Find where the given text appears and provide that cell's center as (X, Y) coordinate. 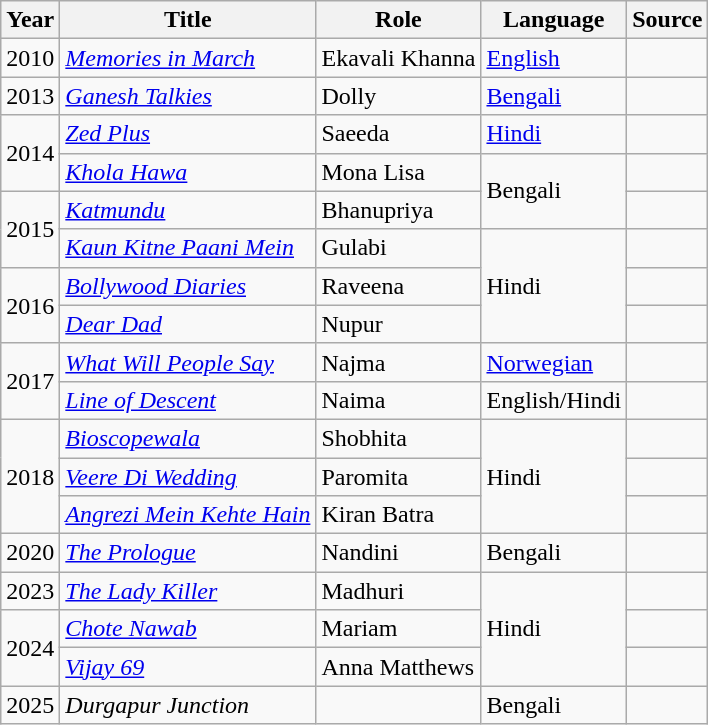
Madhuri (398, 591)
Bhanupriya (398, 210)
Paromita (398, 477)
Chote Nawab (188, 629)
Kaun Kitne Paani Mein (188, 248)
Bioscopewala (188, 438)
Role (398, 20)
Ekavali Khanna (398, 58)
Mariam (398, 629)
2014 (30, 153)
Dear Dad (188, 324)
The Lady Killer (188, 591)
2015 (30, 229)
Saeeda (398, 134)
The Prologue (188, 553)
Norwegian (554, 362)
Durgapur Junction (188, 705)
Anna Matthews (398, 667)
Bollywood Diaries (188, 286)
Veere Di Wedding (188, 477)
What Will People Say (188, 362)
2020 (30, 553)
Raveena (398, 286)
2025 (30, 705)
Language (554, 20)
Source (668, 20)
English/Hindi (554, 400)
Najma (398, 362)
Shobhita (398, 438)
Khola Hawa (188, 172)
Dolly (398, 96)
Memories in March (188, 58)
Vijay 69 (188, 667)
Angrezi Mein Kehte Hain (188, 515)
2018 (30, 476)
English (554, 58)
Gulabi (398, 248)
2016 (30, 305)
Zed Plus (188, 134)
2013 (30, 96)
Naima (398, 400)
Kiran Batra (398, 515)
Year (30, 20)
Nandini (398, 553)
Katmundu (188, 210)
Line of Descent (188, 400)
Nupur (398, 324)
Title (188, 20)
Mona Lisa (398, 172)
2017 (30, 381)
Ganesh Talkies (188, 96)
2024 (30, 648)
2010 (30, 58)
2023 (30, 591)
